Capture the cell that displays the provided text and extract its (X, Y) central coordinate. 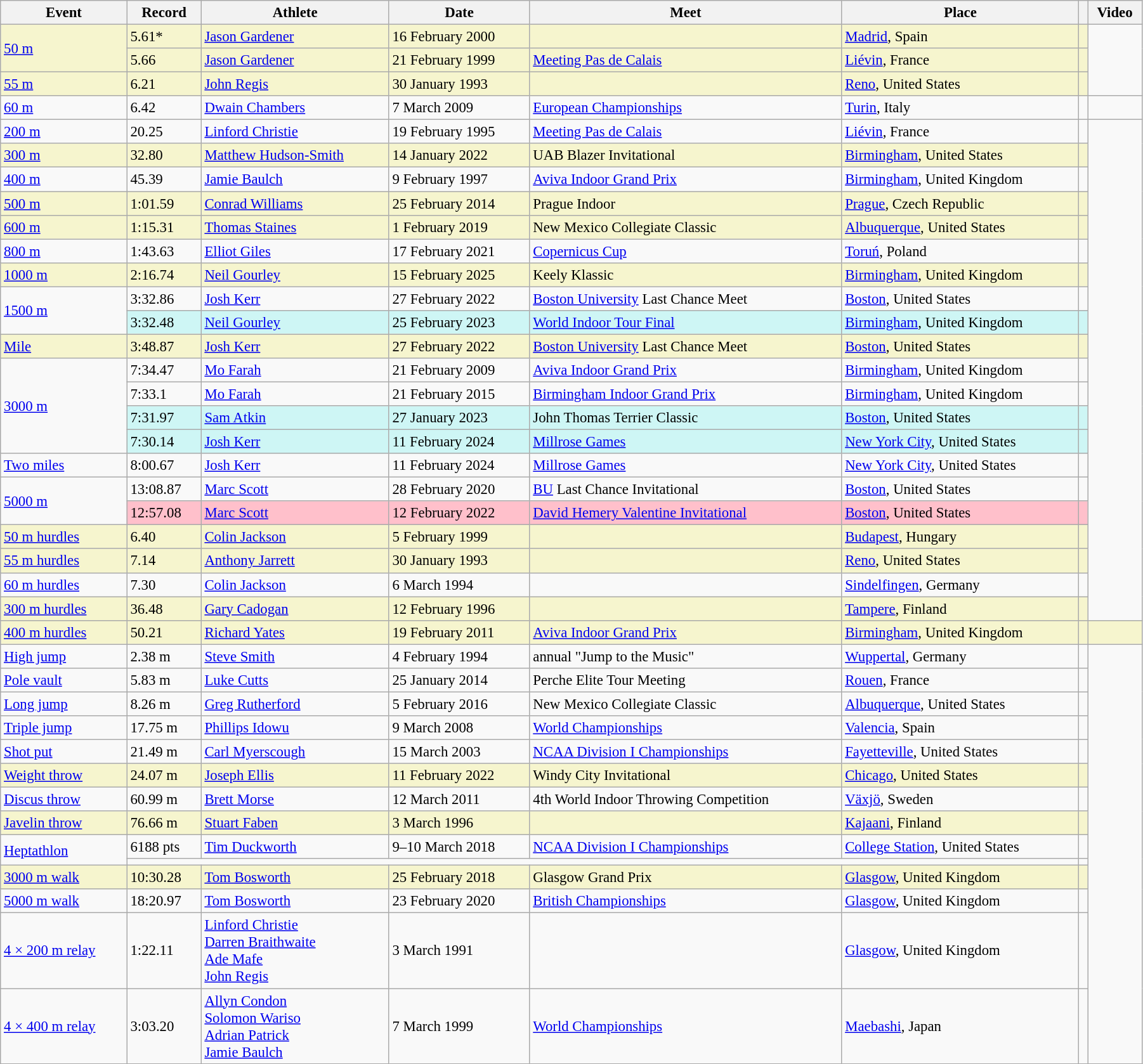
Prague Indoor (686, 204)
Budapest, Hungary (960, 537)
400 m hurdles (63, 632)
Thomas Staines (295, 227)
500 m (63, 204)
5000 m (63, 501)
60 m (63, 108)
Phillips Idowu (295, 728)
Tim Duckworth (295, 847)
Carl Myerscough (295, 751)
Perche Elite Tour Meeting (686, 680)
4th World Indoor Throwing Competition (686, 800)
36.48 (164, 609)
5 February 1999 (459, 537)
Event (63, 13)
annual "Jump to the Music" (686, 656)
Turin, Italy (960, 108)
50 m (63, 48)
Tampere, Finland (960, 609)
John Regis (295, 84)
7 March 1999 (459, 1026)
Video (1115, 13)
9–10 March 2018 (459, 847)
3 March 1996 (459, 823)
5.61* (164, 37)
2:16.74 (164, 275)
Jamie Baulch (295, 179)
7:30.14 (164, 442)
1500 m (63, 311)
14 January 2022 (459, 155)
7:31.97 (164, 418)
Record (164, 13)
Birmingham, United States (960, 155)
10:30.28 (164, 878)
Windy City Invitational (686, 775)
21 February 1999 (459, 60)
300 m (63, 155)
Luke Cutts (295, 680)
Javelin throw (63, 823)
24.07 m (164, 775)
Dwain Chambers (295, 108)
5.66 (164, 60)
Triple jump (63, 728)
Athlete (295, 13)
Kajaani, Finland (960, 823)
Glasgow Grand Prix (686, 878)
1:01.59 (164, 204)
Fayetteville, United States (960, 751)
15 February 2025 (459, 275)
Heptathlon (63, 850)
9 February 1997 (459, 179)
Sindelfingen, Germany (960, 585)
Prague, Czech Republic (960, 204)
8:00.67 (164, 465)
Matthew Hudson-Smith (295, 155)
Date (459, 13)
19 February 2011 (459, 632)
50 m hurdles (63, 537)
6.42 (164, 108)
Keely Klassic (686, 275)
Växjö, Sweden (960, 800)
13:08.87 (164, 490)
6188 pts (164, 847)
55 m hurdles (63, 561)
David Hemery Valentine Invitational (686, 513)
25 February 2023 (459, 323)
12 February 2022 (459, 513)
17 February 2021 (459, 251)
8.26 m (164, 704)
3000 m (63, 406)
Shot put (63, 751)
21 February 2015 (459, 394)
World Indoor Tour Final (686, 323)
Mile (63, 346)
College Station, United States (960, 847)
45.39 (164, 179)
Birmingham Indoor Grand Prix (686, 394)
55 m (63, 84)
3:32.48 (164, 323)
11 February 2022 (459, 775)
Brett Morse (295, 800)
1:22.11 (164, 951)
Stuart Faben (295, 823)
Conrad Williams (295, 204)
UAB Blazer Invitational (686, 155)
Place (960, 13)
European Championships (686, 108)
1:43.63 (164, 251)
17.75 m (164, 728)
Long jump (63, 704)
32.80 (164, 155)
18:20.97 (164, 901)
Two miles (63, 465)
Elliot Giles (295, 251)
Steve Smith (295, 656)
Maebashi, Japan (960, 1026)
21 February 2009 (459, 370)
6.40 (164, 537)
200 m (63, 132)
7.14 (164, 561)
BU Last Chance Invitational (686, 490)
Wuppertal, Germany (960, 656)
Linford ChristieDarren BraithwaiteAde MafeJohn Regis (295, 951)
6.21 (164, 84)
12 February 1996 (459, 609)
23 February 2020 (459, 901)
5 February 2016 (459, 704)
4 × 200 m relay (63, 951)
Toruń, Poland (960, 251)
3:03.20 (164, 1026)
4 February 1994 (459, 656)
7.30 (164, 585)
20.25 (164, 132)
25 February 2014 (459, 204)
5000 m walk (63, 901)
Rouen, France (960, 680)
21.49 m (164, 751)
Pole vault (63, 680)
Allyn CondonSolomon WarisoAdrian PatrickJamie Baulch (295, 1026)
15 March 2003 (459, 751)
16 February 2000 (459, 37)
25 February 2018 (459, 878)
High jump (63, 656)
50.21 (164, 632)
4 × 400 m relay (63, 1026)
12 March 2011 (459, 800)
3000 m walk (63, 878)
600 m (63, 227)
3:48.87 (164, 346)
British Championships (686, 901)
Valencia, Spain (960, 728)
1:15.31 (164, 227)
3:32.86 (164, 299)
25 January 2014 (459, 680)
1 February 2019 (459, 227)
60 m hurdles (63, 585)
Meet (686, 13)
Gary Cadogan (295, 609)
28 February 2020 (459, 490)
Joseph Ellis (295, 775)
Linford Christie (295, 132)
60.99 m (164, 800)
2.38 m (164, 656)
Richard Yates (295, 632)
Greg Rutherford (295, 704)
7 March 2009 (459, 108)
Discus throw (63, 800)
76.66 m (164, 823)
9 March 2008 (459, 728)
Weight throw (63, 775)
12:57.08 (164, 513)
7:34.47 (164, 370)
19 February 1995 (459, 132)
27 January 2023 (459, 418)
5.83 m (164, 680)
7:33.1 (164, 394)
400 m (63, 179)
300 m hurdles (63, 609)
Copernicus Cup (686, 251)
John Thomas Terrier Classic (686, 418)
Anthony Jarrett (295, 561)
Madrid, Spain (960, 37)
800 m (63, 251)
Chicago, United States (960, 775)
3 March 1991 (459, 951)
6 March 1994 (459, 585)
Sam Atkin (295, 418)
1000 m (63, 275)
